Return [X, Y] of the center of cell containing provided text 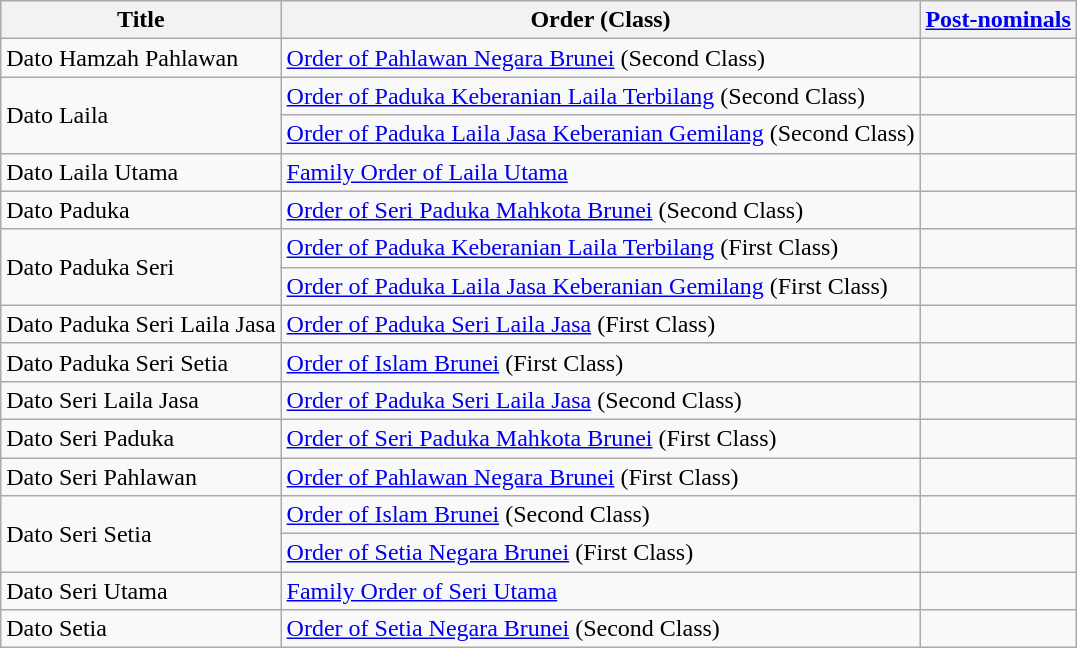
Dato Seri Utama [141, 591]
Order of Seri Paduka Mahkota Brunei (First Class) [600, 438]
Dato Setia [141, 629]
Order of Setia Negara Brunei (First Class) [600, 553]
Dato Seri Laila Jasa [141, 400]
Order of Islam Brunei (Second Class) [600, 515]
Family Order of Seri Utama [600, 591]
Order of Pahlawan Negara Brunei (Second Class) [600, 58]
Order of Setia Negara Brunei (Second Class) [600, 629]
Order of Paduka Keberanian Laila Terbilang (First Class) [600, 248]
Order of Seri Paduka Mahkota Brunei (Second Class) [600, 210]
Order of Paduka Keberanian Laila Terbilang (Second Class) [600, 96]
Order of Islam Brunei (First Class) [600, 362]
Family Order of Laila Utama [600, 172]
Dato Paduka [141, 210]
Dato Hamzah Pahlawan [141, 58]
Title [141, 20]
Dato Laila [141, 115]
Dato Paduka Seri Setia [141, 362]
Dato Seri Setia [141, 534]
Dato Seri Pahlawan [141, 477]
Order of Paduka Seri Laila Jasa (First Class) [600, 324]
Order (Class) [600, 20]
Order of Paduka Laila Jasa Keberanian Gemilang (First Class) [600, 286]
Dato Laila Utama [141, 172]
Dato Seri Paduka [141, 438]
Order of Pahlawan Negara Brunei (First Class) [600, 477]
Order of Paduka Laila Jasa Keberanian Gemilang (Second Class) [600, 134]
Dato Paduka Seri Laila Jasa [141, 324]
Order of Paduka Seri Laila Jasa (Second Class) [600, 400]
Dato Paduka Seri [141, 267]
Post-nominals [998, 20]
